Scan for the cell matching the given text and deliver its (x, y) coordinate at center. 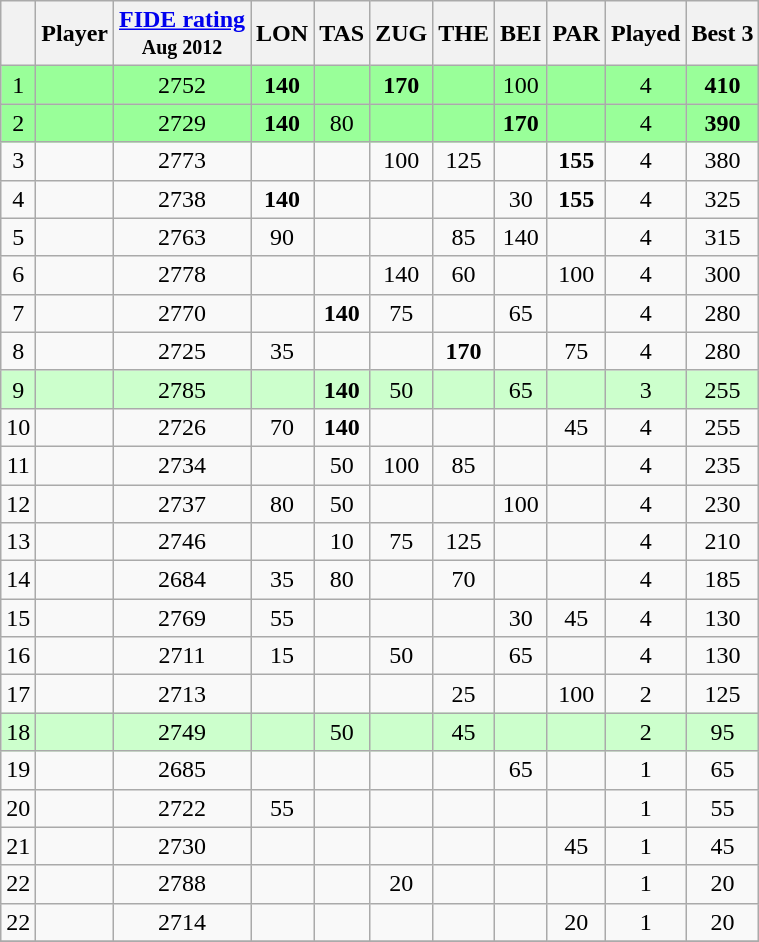
2737 (182, 503)
FIDE ratingAug 2012 (182, 34)
5 (18, 237)
7 (18, 313)
2734 (182, 465)
LON (282, 34)
2730 (182, 846)
2714 (182, 922)
235 (722, 465)
17 (18, 694)
18 (18, 732)
8 (18, 351)
13 (18, 542)
21 (18, 846)
60 (464, 275)
325 (722, 199)
2749 (182, 732)
12 (18, 503)
185 (722, 580)
TAS (342, 34)
2769 (182, 618)
2752 (182, 85)
2763 (182, 237)
90 (282, 237)
16 (18, 656)
2722 (182, 808)
2746 (182, 542)
14 (18, 580)
2685 (182, 770)
2738 (182, 199)
2773 (182, 161)
410 (722, 85)
PAR (576, 34)
2785 (182, 389)
380 (722, 161)
THE (464, 34)
2711 (182, 656)
315 (722, 237)
BEI (520, 34)
2770 (182, 313)
9 (18, 389)
210 (722, 542)
19 (18, 770)
2788 (182, 884)
6 (18, 275)
390 (722, 123)
230 (722, 503)
11 (18, 465)
Best 3 (722, 34)
Player (75, 34)
ZUG (402, 34)
2684 (182, 580)
2725 (182, 351)
Played (645, 34)
300 (722, 275)
2729 (182, 123)
25 (464, 694)
95 (722, 732)
2713 (182, 694)
2726 (182, 427)
2778 (182, 275)
